From the cell containing the given text, extract its center point as [X, Y] coordinate. 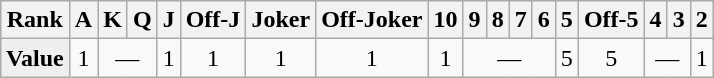
7 [520, 20]
Q [142, 20]
Rank [34, 20]
Off-Joker [372, 20]
9 [474, 20]
Off-J [213, 20]
Off-5 [611, 20]
4 [656, 20]
6 [544, 20]
Joker [281, 20]
J [168, 20]
3 [678, 20]
2 [702, 20]
Value [34, 58]
8 [498, 20]
K [113, 20]
10 [446, 20]
A [83, 20]
